Provide the [X, Y] coordinate of the cell's center where the given text is located.  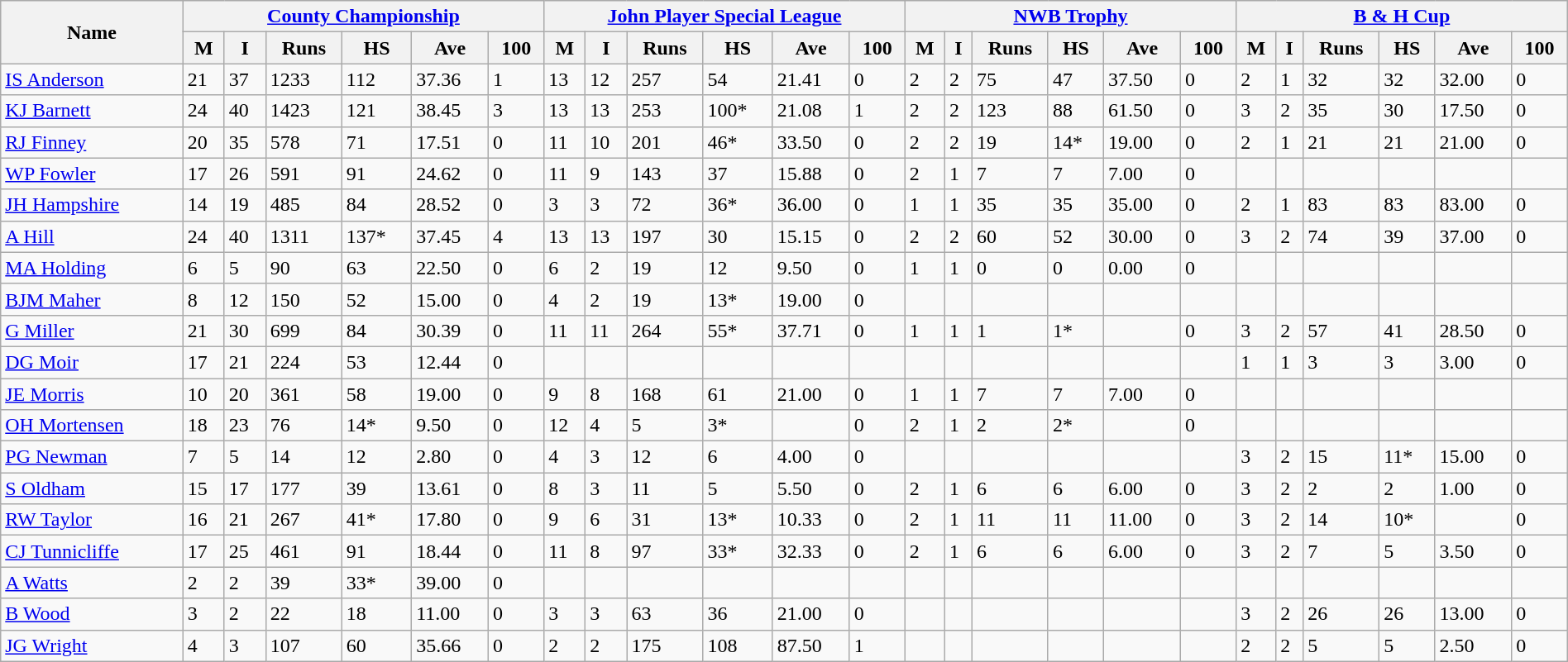
30.00 [1143, 236]
MA Holding [92, 268]
15.88 [810, 174]
3* [738, 426]
17.51 [450, 142]
197 [665, 236]
2* [1075, 426]
175 [665, 645]
74 [1341, 236]
17.50 [1474, 111]
0.00 [1143, 268]
150 [304, 299]
3.50 [1474, 551]
A Hill [92, 236]
4.00 [810, 457]
35.66 [450, 645]
112 [376, 79]
21.41 [810, 79]
32.00 [1474, 79]
361 [304, 394]
NWB Trophy [1070, 17]
36 [738, 614]
83.00 [1474, 205]
58 [376, 394]
CJ Tunnicliffe [92, 551]
37.45 [450, 236]
3.00 [1474, 362]
21.08 [810, 111]
G Miller [92, 331]
76 [304, 426]
97 [665, 551]
JG Wright [92, 645]
A Watts [92, 583]
KJ Barnett [92, 111]
75 [1010, 79]
PG Newman [92, 457]
37.36 [450, 79]
OH Mortensen [92, 426]
16 [203, 520]
35.00 [1143, 205]
Name [92, 32]
28.52 [450, 205]
County Championship [364, 17]
22.50 [450, 268]
John Player Special League [724, 17]
88 [1075, 111]
1.00 [1474, 488]
JH Hampshire [92, 205]
28.50 [1474, 331]
24.62 [450, 174]
WP Fowler [92, 174]
253 [665, 111]
22 [304, 614]
143 [665, 174]
BJM Maher [92, 299]
53 [376, 362]
39.00 [450, 583]
15.15 [810, 236]
591 [304, 174]
S Oldham [92, 488]
100* [738, 111]
90 [304, 268]
23 [245, 426]
13.61 [450, 488]
36.00 [810, 205]
699 [304, 331]
37.71 [810, 331]
1423 [304, 111]
87.50 [810, 645]
107 [304, 645]
2.50 [1474, 645]
10* [1408, 520]
RJ Finney [92, 142]
224 [304, 362]
38.45 [450, 111]
485 [304, 205]
1311 [304, 236]
1* [1075, 331]
55* [738, 331]
137* [376, 236]
B & H Cup [1403, 17]
168 [665, 394]
12.44 [450, 362]
41 [1408, 331]
121 [376, 111]
JE Morris [92, 394]
123 [1010, 111]
5.50 [810, 488]
257 [665, 79]
61 [738, 394]
31 [665, 520]
11* [1408, 457]
267 [304, 520]
578 [304, 142]
B Wood [92, 614]
17.80 [450, 520]
47 [1075, 79]
25 [245, 551]
46* [738, 142]
201 [665, 142]
108 [738, 645]
72 [665, 205]
54 [738, 79]
264 [665, 331]
57 [1341, 331]
DG Moir [92, 362]
36* [738, 205]
30.39 [450, 331]
IS Anderson [92, 79]
32.33 [810, 551]
37.00 [1474, 236]
10.33 [810, 520]
71 [376, 142]
461 [304, 551]
61.50 [1143, 111]
13.00 [1474, 614]
2.80 [450, 457]
37.50 [1143, 79]
RW Taylor [92, 520]
1233 [304, 79]
33.50 [810, 142]
18.44 [450, 551]
41* [376, 520]
177 [304, 488]
